Return the (x, y) coordinate for the center point of the cell that contains the specified text.  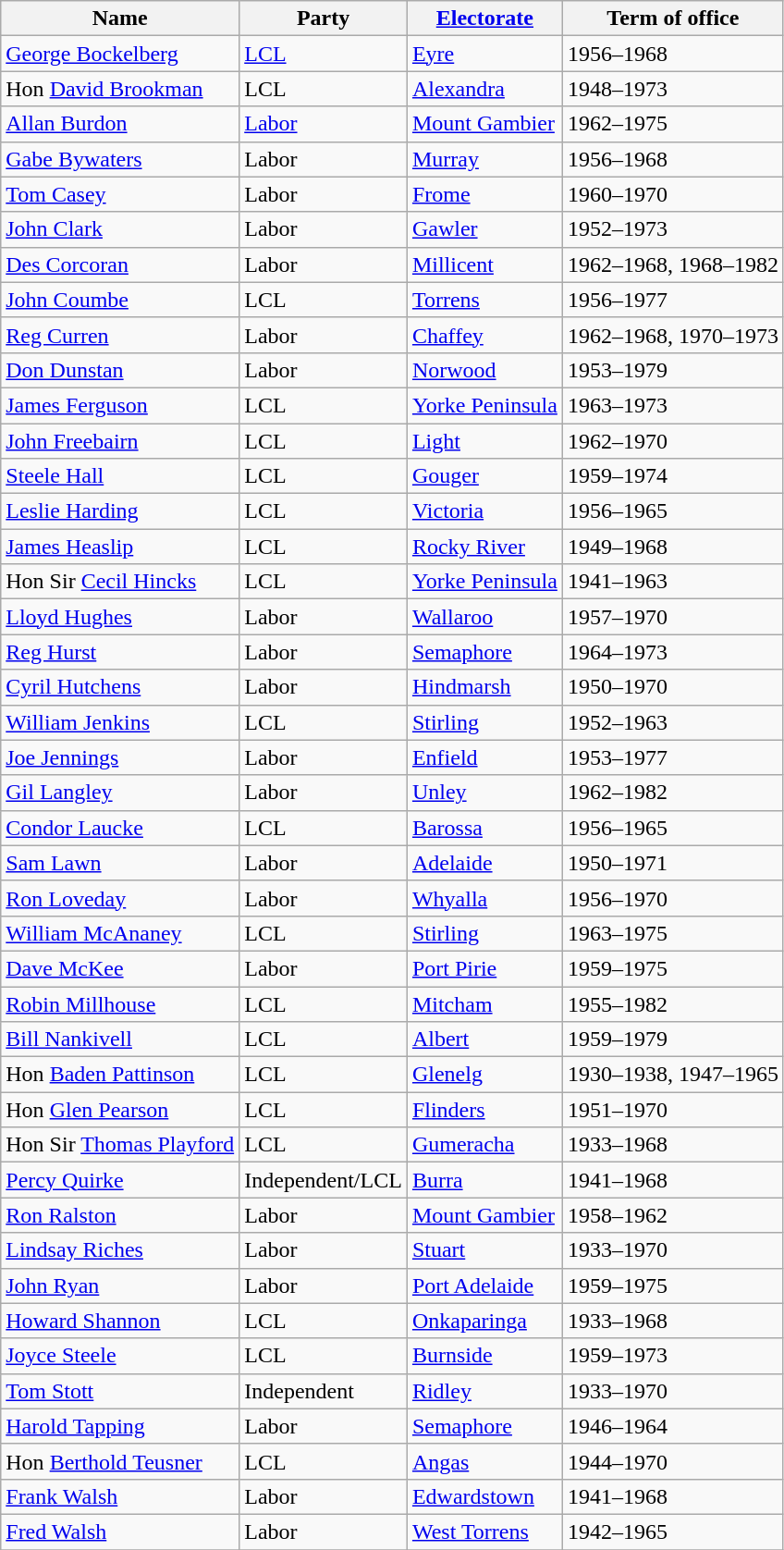
Ron Loveday (120, 898)
Don Dunstan (120, 370)
1955–1982 (673, 1003)
Lloyd Hughes (120, 617)
Light (484, 441)
Reg Hurst (120, 652)
1942–1965 (673, 1532)
Dave McKee (120, 968)
Hon Baden Pattinson (120, 1075)
Party (324, 18)
Rocky River (484, 547)
Cyril Hutchens (120, 687)
1959–1973 (673, 1356)
Hon Sir Thomas Playford (120, 1145)
1930–1938, 1947–1965 (673, 1075)
Ron Ralston (120, 1215)
1950–1971 (673, 863)
Chaffey (484, 335)
1962–1982 (673, 793)
1963–1973 (673, 405)
Term of office (673, 18)
1964–1973 (673, 652)
Bill Nankivell (120, 1039)
West Torrens (484, 1532)
Barossa (484, 828)
Percy Quirke (120, 1180)
John Clark (120, 229)
Independent/LCL (324, 1180)
Independent (324, 1391)
Condor Laucke (120, 828)
1962–1968, 1968–1982 (673, 264)
1958–1962 (673, 1215)
William McAnaney (120, 933)
Angas (484, 1461)
Burra (484, 1180)
George Bockelberg (120, 54)
1959–1979 (673, 1039)
John Coumbe (120, 300)
Unley (484, 793)
Gawler (484, 229)
Lindsay Riches (120, 1250)
Sam Lawn (120, 863)
Frome (484, 194)
Gil Langley (120, 793)
Eyre (484, 54)
John Ryan (120, 1286)
Des Corcoran (120, 264)
Robin Millhouse (120, 1003)
Edwardstown (484, 1496)
James Heaslip (120, 547)
Port Pirie (484, 968)
1944–1970 (673, 1461)
Port Adelaide (484, 1286)
Adelaide (484, 863)
1952–1973 (673, 229)
1960–1970 (673, 194)
Hon Sir Cecil Hincks (120, 582)
Glenelg (484, 1075)
Victoria (484, 511)
1949–1968 (673, 547)
1962–1975 (673, 124)
Gabe Bywaters (120, 159)
Gumeracha (484, 1145)
Wallaroo (484, 617)
1951–1970 (673, 1110)
1962–1968, 1970–1973 (673, 335)
1946–1964 (673, 1426)
1941–1963 (673, 582)
Albert (484, 1039)
William Jenkins (120, 722)
Reg Curren (120, 335)
Hon Glen Pearson (120, 1110)
1963–1975 (673, 933)
Enfield (484, 757)
Torrens (484, 300)
Gouger (484, 476)
Hon David Brookman (120, 89)
1950–1970 (673, 687)
Leslie Harding (120, 511)
1959–1974 (673, 476)
1952–1963 (673, 722)
Tom Casey (120, 194)
Harold Tapping (120, 1426)
Millicent (484, 264)
Howard Shannon (120, 1321)
Hon Berthold Teusner (120, 1461)
Name (120, 18)
Murray (484, 159)
Burnside (484, 1356)
James Ferguson (120, 405)
Alexandra (484, 89)
1953–1977 (673, 757)
Steele Hall (120, 476)
Electorate (484, 18)
Mitcham (484, 1003)
Hindmarsh (484, 687)
1953–1979 (673, 370)
1948–1973 (673, 89)
Whyalla (484, 898)
Ridley (484, 1391)
Onkaparinga (484, 1321)
Norwood (484, 370)
Frank Walsh (120, 1496)
Joyce Steele (120, 1356)
1956–1977 (673, 300)
1956–1970 (673, 898)
Joe Jennings (120, 757)
Tom Stott (120, 1391)
Fred Walsh (120, 1532)
Allan Burdon (120, 124)
Flinders (484, 1110)
John Freebairn (120, 441)
Stuart (484, 1250)
1957–1970 (673, 617)
1962–1970 (673, 441)
